From the cell containing the given text, extract its center point as (X, Y) coordinate. 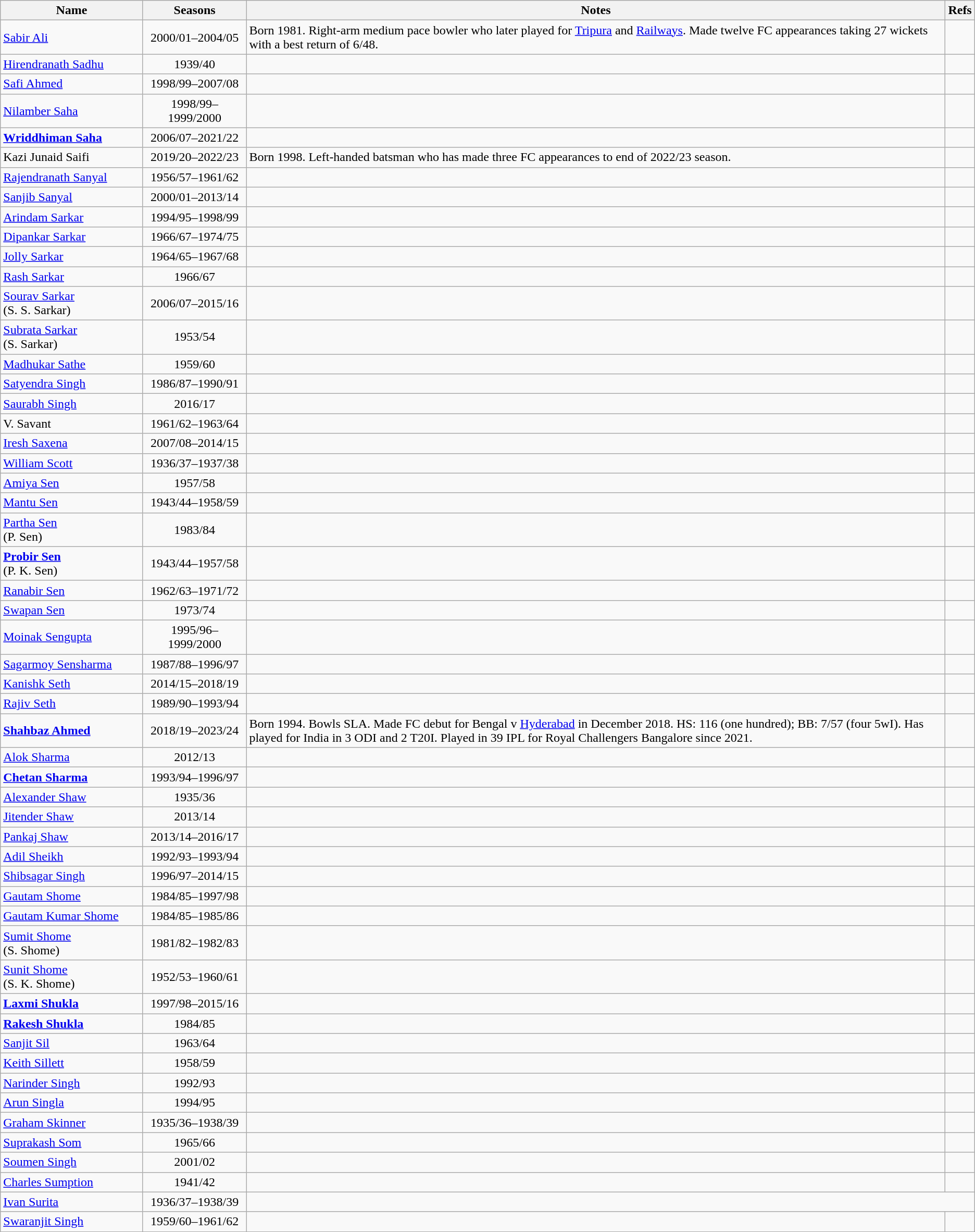
2019/20–2022/23 (195, 157)
1959/60 (195, 364)
1994/95–1998/99 (195, 217)
1973/74 (195, 610)
Charles Sumption (72, 1182)
1998/99–2007/08 (195, 84)
1992/93 (195, 1083)
1984/85–1985/86 (195, 916)
Subrata Sarkar(S. Sarkar) (72, 338)
1998/99–1999/2000 (195, 110)
Iresh Saxena (72, 443)
1935/36 (195, 797)
1996/97–2014/15 (195, 876)
2007/08–2014/15 (195, 443)
2000/01–2013/14 (195, 197)
2013/14 (195, 817)
Dipankar Sarkar (72, 237)
Sanjit Sil (72, 1043)
1943/44–1957/58 (195, 564)
Nilamber Saha (72, 110)
Sumit Shome(S. Shome) (72, 943)
Amiya Sen (72, 483)
Ranabir Sen (72, 590)
Alexander Shaw (72, 797)
1966/67–1974/75 (195, 237)
1953/54 (195, 338)
Name (72, 10)
1984/85 (195, 1024)
Satyendra Singh (72, 384)
1983/84 (195, 529)
Saurabh Singh (72, 404)
1966/67 (195, 277)
Probir Sen(P. K. Sen) (72, 564)
2001/02 (195, 1162)
1964/65–1967/68 (195, 256)
Suprakash Som (72, 1142)
1935/36–1938/39 (195, 1123)
1959/60–1961/62 (195, 1222)
2013/14–2016/17 (195, 837)
Adil Sheikh (72, 856)
Sanjib Sanyal (72, 197)
2018/19–2023/24 (195, 730)
2014/15–2018/19 (195, 684)
Safi Ahmed (72, 84)
1939/40 (195, 64)
1957/58 (195, 483)
Hirendranath Sadhu (72, 64)
William Scott (72, 463)
1936/37–1938/39 (195, 1202)
Gautam Kumar Shome (72, 916)
1956/57–1961/62 (195, 177)
1943/44–1958/59 (195, 503)
Born 1998. Left-handed batsman who has made three FC appearances to end of 2022/23 season. (596, 157)
Keith Sillett (72, 1063)
Chetan Sharma (72, 777)
Arindam Sarkar (72, 217)
1997/98–2015/16 (195, 1003)
Alok Sharma (72, 757)
Rakesh Shukla (72, 1024)
Rajiv Seth (72, 704)
2006/07–2015/16 (195, 303)
1962/63–1971/72 (195, 590)
Mantu Sen (72, 503)
V. Savant (72, 424)
Sourav Sarkar(S. S. Sarkar) (72, 303)
1987/88–1996/97 (195, 664)
Moinak Sengupta (72, 637)
Partha Sen(P. Sen) (72, 529)
1986/87–1990/91 (195, 384)
Madhukar Sathe (72, 364)
Shibsagar Singh (72, 876)
1965/66 (195, 1142)
Swaranjit Singh (72, 1222)
Rajendranath Sanyal (72, 177)
1958/59 (195, 1063)
Jitender Shaw (72, 817)
Sunit Shome(S. K. Shome) (72, 976)
1992/93–1993/94 (195, 856)
Sabir Ali (72, 38)
1984/85–1997/98 (195, 896)
Wriddhiman Saha (72, 138)
1981/82–1982/83 (195, 943)
1989/90–1993/94 (195, 704)
Ivan Surita (72, 1202)
Pankaj Shaw (72, 837)
1995/96–1999/2000 (195, 637)
Notes (596, 10)
Seasons (195, 10)
Shahbaz Ahmed (72, 730)
1994/95 (195, 1103)
Soumen Singh (72, 1162)
2012/13 (195, 757)
2016/17 (195, 404)
Sagarmoy Sensharma (72, 664)
2006/07–2021/22 (195, 138)
Refs (960, 10)
Graham Skinner (72, 1123)
1936/37–1937/38 (195, 463)
Swapan Sen (72, 610)
2000/01–2004/05 (195, 38)
Jolly Sarkar (72, 256)
1941/42 (195, 1182)
Kazi Junaid Saifi (72, 157)
1952/53–1960/61 (195, 976)
1993/94–1996/97 (195, 777)
1961/62–1963/64 (195, 424)
1963/64 (195, 1043)
Narinder Singh (72, 1083)
Gautam Shome (72, 896)
Rash Sarkar (72, 277)
Kanishk Seth (72, 684)
Arun Singla (72, 1103)
Laxmi Shukla (72, 1003)
